Scan for the cell matching the given text and deliver its [x, y] coordinate at center. 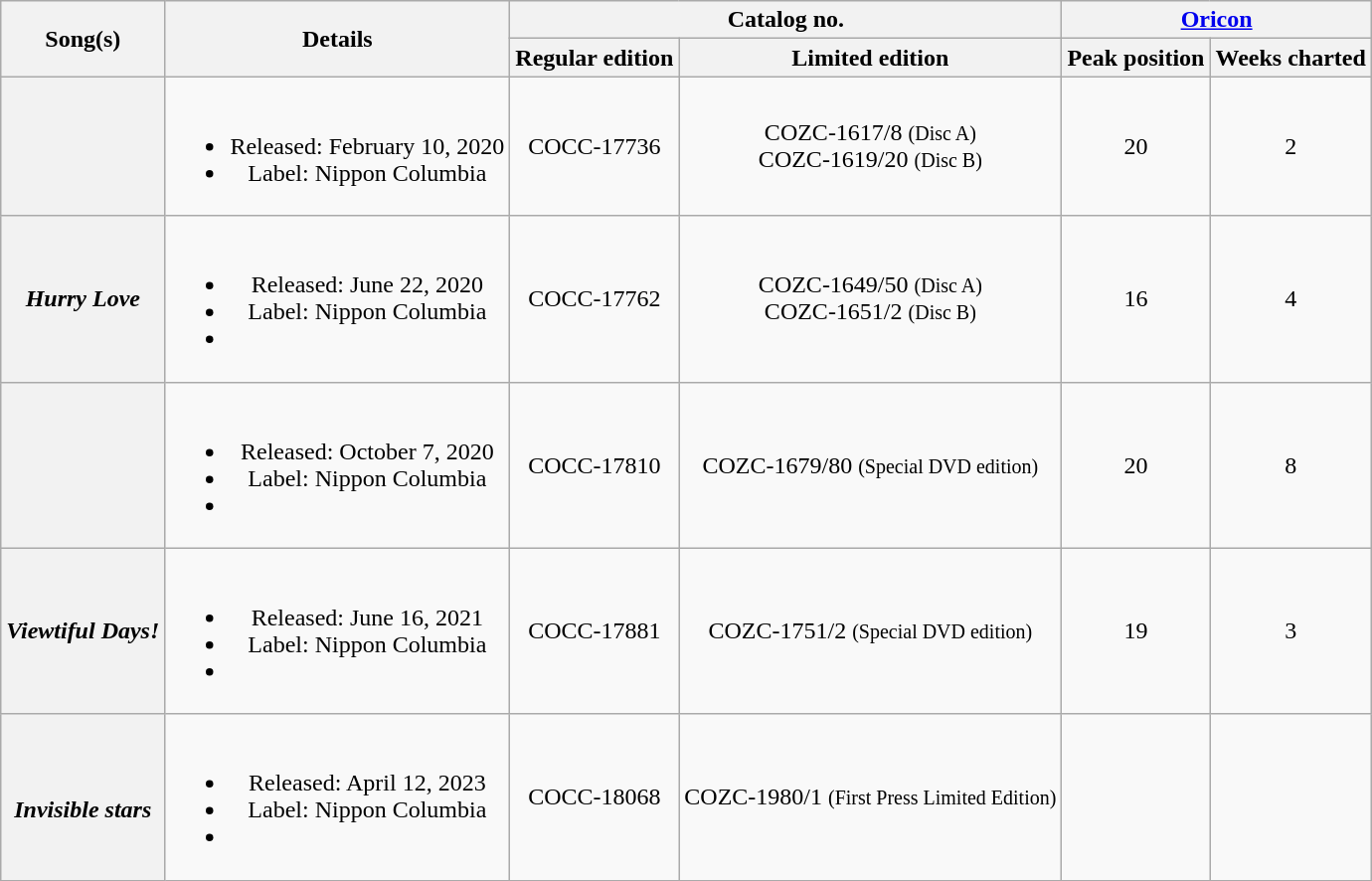
Song(s) [84, 39]
16 [1135, 298]
COZC-1649/50 (Disc A)COZC-1651/2 (Disc B) [871, 298]
3 [1290, 630]
Catalog no. [785, 20]
COCC-17881 [595, 630]
Peak position [1135, 58]
Weeks charted [1290, 58]
COCC-18068 [595, 797]
Released: October 7, 2020Label: Nippon Columbia [338, 465]
COZC-1751/2 (Special DVD edition) [871, 630]
COZC-1980/1 (First Press Limited Edition) [871, 797]
Oricon [1217, 20]
Invisible stars [84, 797]
Limited edition [871, 58]
8 [1290, 465]
COZC-1617/8 (Disc A)COZC-1619/20 (Disc B) [871, 146]
Regular edition [595, 58]
Released: February 10, 2020Label: Nippon Columbia [338, 146]
4 [1290, 298]
2 [1290, 146]
Released: June 22, 2020Label: Nippon Columbia [338, 298]
COCC-17736 [595, 146]
COCC-17762 [595, 298]
COZC-1679/80 (Special DVD edition) [871, 465]
Viewtiful Days! [84, 630]
Released: June 16, 2021Label: Nippon Columbia [338, 630]
Details [338, 39]
COCC-17810 [595, 465]
Hurry Love [84, 298]
19 [1135, 630]
Released: April 12, 2023Label: Nippon Columbia [338, 797]
